Output the [X, Y] coordinate of the center of the cell containing the given text.  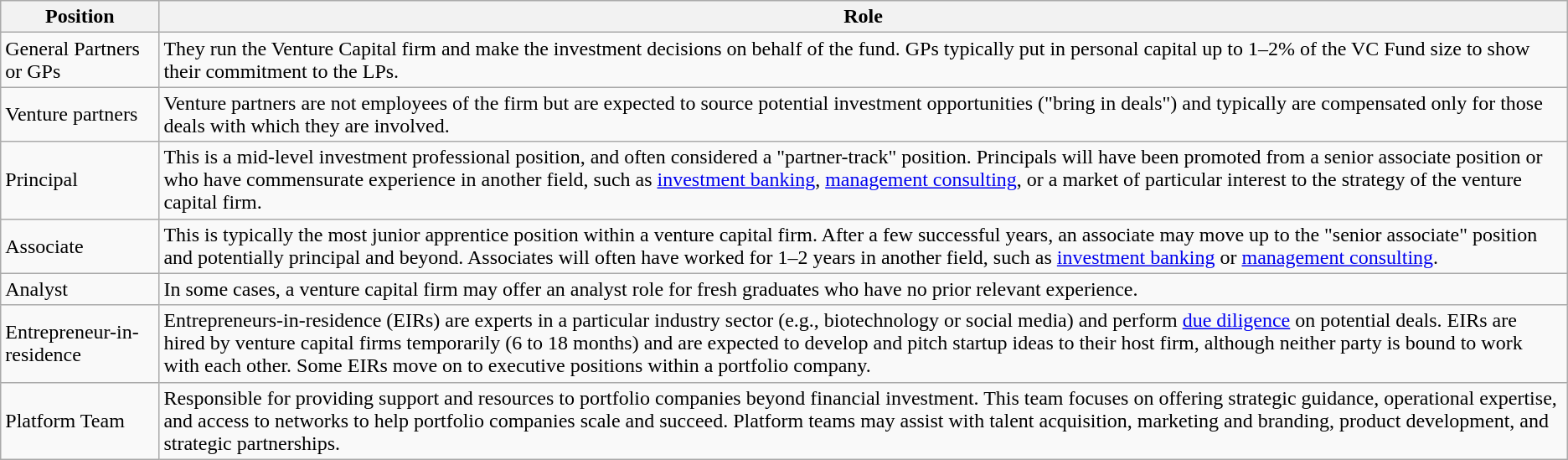
Venture partners [80, 114]
Analyst [80, 289]
Position [80, 17]
General Partners or GPs [80, 60]
Associate [80, 246]
Role [863, 17]
Principal [80, 180]
Entrepreneur-in-residence [80, 344]
In some cases, a venture capital firm may offer an analyst role for fresh graduates who have no prior relevant experience. [863, 289]
Platform Team [80, 421]
